Find where the given text appears and provide that cell's center as (x, y) coordinate. 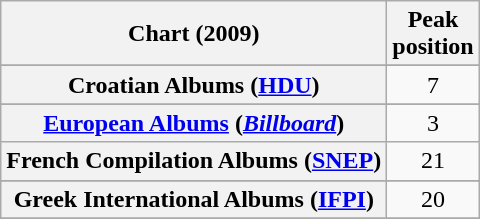
Peakposition (433, 34)
7 (433, 85)
21 (433, 161)
French Compilation Albums (SNEP) (194, 161)
Greek International Albums (IFPI) (194, 199)
European Albums (Billboard) (194, 123)
3 (433, 123)
20 (433, 199)
Croatian Albums (HDU) (194, 85)
Chart (2009) (194, 34)
